Return (x, y) of the center of cell containing provided text 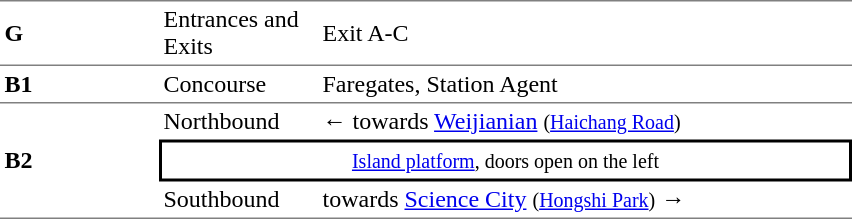
Entrances and Exits (238, 33)
Exit A-C (585, 33)
← towards Weijianian (Haichang Road) (585, 122)
Island platform, doors open on the left (506, 161)
Concourse (238, 85)
G (80, 33)
B1 (80, 85)
Northbound (238, 122)
Faregates, Station Agent (585, 85)
